Return (X, Y) of the center of cell containing provided text 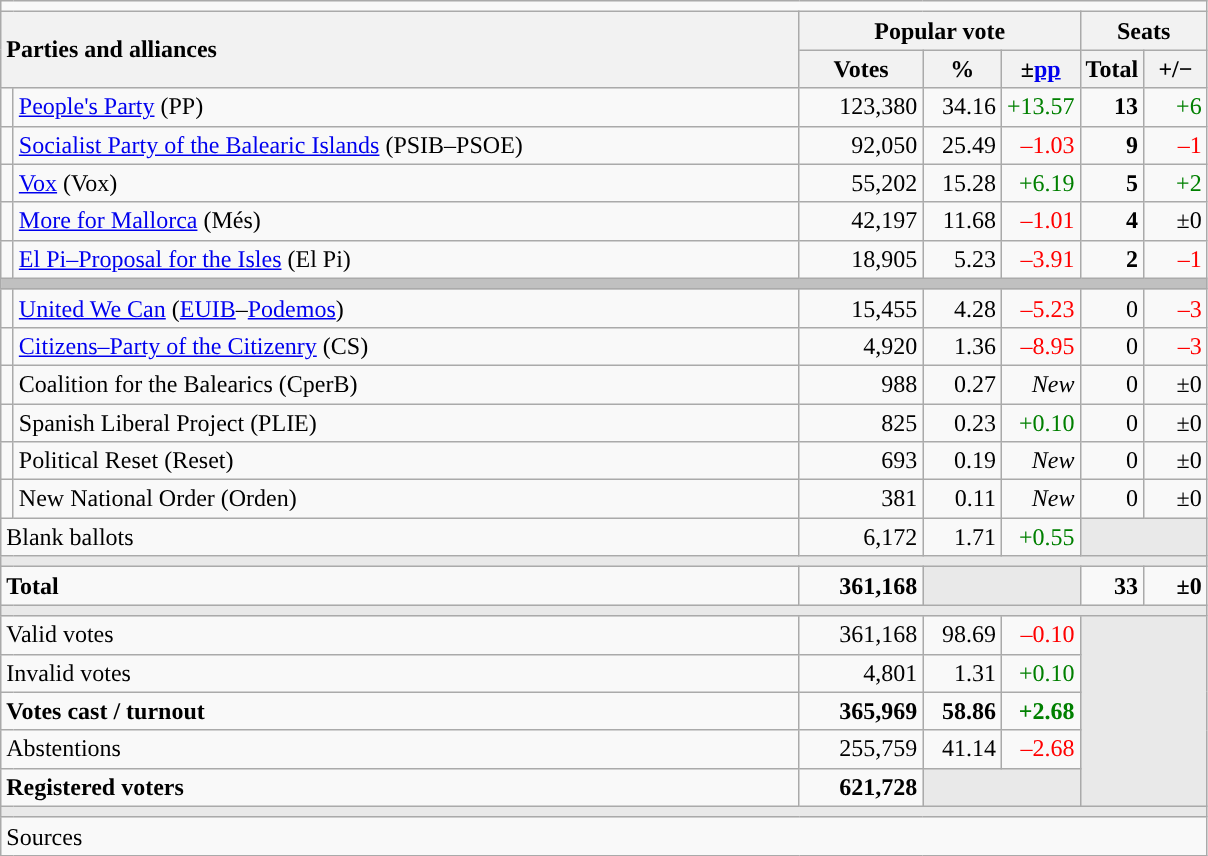
18,905 (861, 259)
98.69 (962, 635)
4.28 (962, 308)
Vox (Vox) (406, 183)
Seats (1144, 31)
+/− (1176, 69)
New National Order (Orden) (406, 499)
+6 (1176, 107)
58.86 (962, 711)
–0.10 (1040, 635)
–2.68 (1040, 749)
More for Mallorca (Més) (406, 221)
9 (1112, 145)
2 (1112, 259)
0.27 (962, 384)
33 (1112, 586)
34.16 (962, 107)
Political Reset (Reset) (406, 461)
5 (1112, 183)
% (962, 69)
+2.68 (1040, 711)
Parties and alliances (400, 50)
365,969 (861, 711)
25.49 (962, 145)
0.23 (962, 423)
Popular vote (940, 31)
±pp (1040, 69)
381 (861, 499)
92,050 (861, 145)
+13.57 (1040, 107)
+6.19 (1040, 183)
693 (861, 461)
–3.91 (1040, 259)
6,172 (861, 537)
Spanish Liberal Project (PLIE) (406, 423)
4 (1112, 221)
825 (861, 423)
4,920 (861, 346)
5.23 (962, 259)
+0.55 (1040, 537)
Valid votes (400, 635)
255,759 (861, 749)
Socialist Party of the Balearic Islands (PSIB–PSOE) (406, 145)
–8.95 (1040, 346)
1.31 (962, 673)
People's Party (PP) (406, 107)
Coalition for the Balearics (CperB) (406, 384)
El Pi–Proposal for the Isles (El Pi) (406, 259)
0.19 (962, 461)
123,380 (861, 107)
–1.03 (1040, 145)
–1.01 (1040, 221)
55,202 (861, 183)
Votes (861, 69)
15,455 (861, 308)
621,728 (861, 787)
0.11 (962, 499)
Sources (604, 836)
13 (1112, 107)
4,801 (861, 673)
Votes cast / turnout (400, 711)
1.36 (962, 346)
Registered voters (400, 787)
Invalid votes (400, 673)
Abstentions (400, 749)
11.68 (962, 221)
988 (861, 384)
15.28 (962, 183)
41.14 (962, 749)
+2 (1176, 183)
United We Can (EUIB–Podemos) (406, 308)
Blank ballots (400, 537)
1.71 (962, 537)
42,197 (861, 221)
–5.23 (1040, 308)
Citizens–Party of the Citizenry (CS) (406, 346)
